Identify which cell holds the provided text, then report its [X, Y] central coordinate. 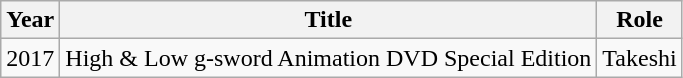
2017 [30, 58]
Year [30, 20]
Takeshi [640, 58]
High & Low g-sword Animation DVD Special Edition [328, 58]
Role [640, 20]
Title [328, 20]
